Return (x, y) of the center of cell containing provided text 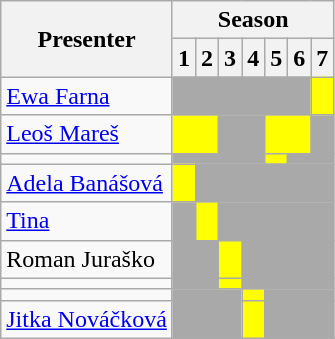
Tina (87, 221)
Roman Juraško (87, 259)
7 (322, 58)
2 (206, 58)
Leoš Mareš (87, 134)
Jitka Nováčková (87, 319)
4 (254, 58)
Season (252, 20)
6 (300, 58)
3 (230, 58)
Presenter (87, 39)
1 (184, 58)
Ewa Farna (87, 96)
5 (276, 58)
Adela Banášová (87, 183)
